Identify which cell holds the provided text, then report its [X, Y] central coordinate. 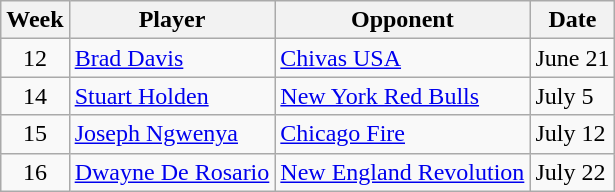
15 [35, 134]
12 [35, 58]
Stuart Holden [172, 96]
Dwayne De Rosario [172, 172]
Joseph Ngwenya [172, 134]
Week [35, 20]
New England Revolution [402, 172]
Brad Davis [172, 58]
14 [35, 96]
Date [572, 20]
Opponent [402, 20]
Player [172, 20]
June 21 [572, 58]
July 12 [572, 134]
July 5 [572, 96]
Chicago Fire [402, 134]
New York Red Bulls [402, 96]
Chivas USA [402, 58]
July 22 [572, 172]
16 [35, 172]
